Identify which cell holds the provided text, then report its (X, Y) central coordinate. 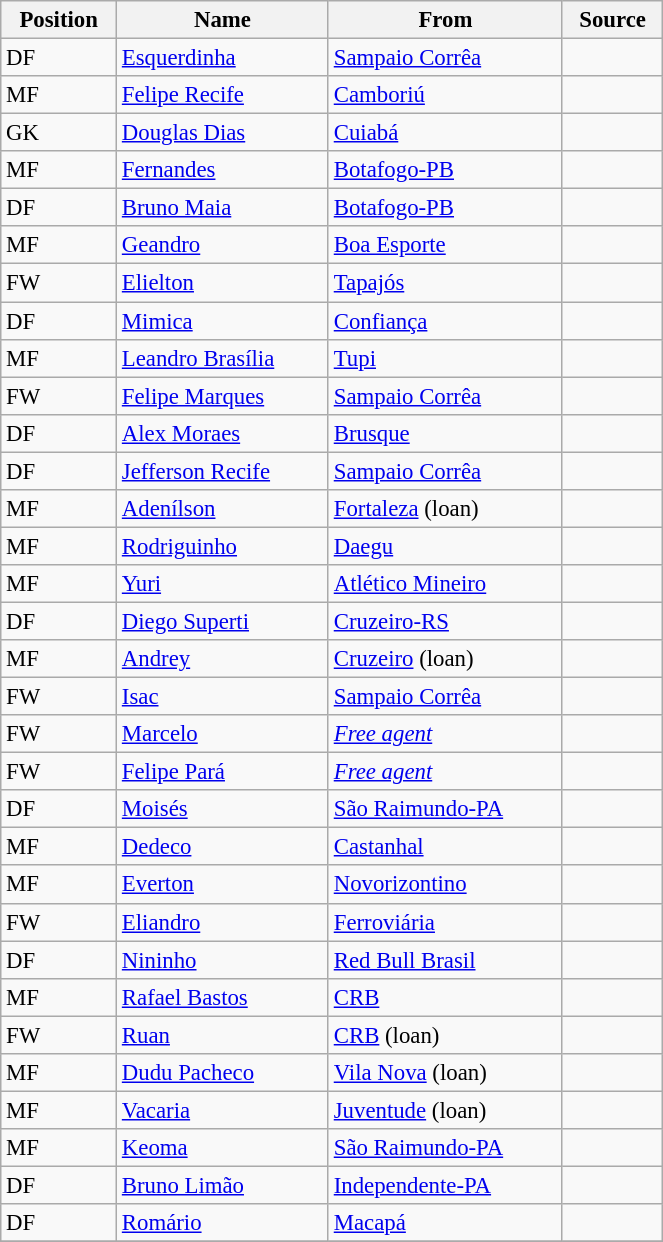
Cruzeiro (loan) (445, 659)
Vacaria (223, 1110)
Isac (223, 697)
Vila Nova (loan) (445, 1073)
Ferroviária (445, 922)
Everton (223, 885)
Felipe Marques (223, 396)
Dudu Pacheco (223, 1073)
Leandro Brasília (223, 358)
Yuri (223, 584)
Confiança (445, 321)
Rodriguinho (223, 546)
Adenílson (223, 509)
Fernandes (223, 170)
Esquerdinha (223, 58)
Cruzeiro-RS (445, 621)
CRB (445, 997)
Brusque (445, 433)
Ruan (223, 1035)
Eliandro (223, 922)
Douglas Dias (223, 133)
Castanhal (445, 847)
CRB (loan) (445, 1035)
Position (59, 20)
Camboriú (445, 95)
Jefferson Recife (223, 471)
Cuiabá (445, 133)
Dedeco (223, 847)
Bruno Limão (223, 1185)
Romário (223, 1223)
Elielton (223, 283)
Diego Superti (223, 621)
From (445, 20)
Source (612, 20)
Name (223, 20)
Tupi (445, 358)
Alex Moraes (223, 433)
Andrey (223, 659)
Macapá (445, 1223)
Fortaleza (loan) (445, 509)
Moisés (223, 809)
Nininho (223, 960)
Felipe Recife (223, 95)
Marcelo (223, 734)
Rafael Bastos (223, 997)
GK (59, 133)
Boa Esporte (445, 245)
Bruno Maia (223, 208)
Daegu (445, 546)
Red Bull Brasil (445, 960)
Mimica (223, 321)
Geandro (223, 245)
Keoma (223, 1148)
Novorizontino (445, 885)
Tapajós (445, 283)
Felipe Pará (223, 772)
Independente-PA (445, 1185)
Juventude (loan) (445, 1110)
Atlético Mineiro (445, 584)
